Find where the given text appears and provide that cell's center as [X, Y] coordinate. 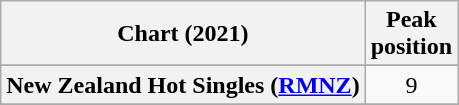
9 [411, 85]
Chart (2021) [183, 34]
Peakposition [411, 34]
New Zealand Hot Singles (RMNZ) [183, 85]
